For the text-containing cell, return its midpoint in [x, y] coordinate format. 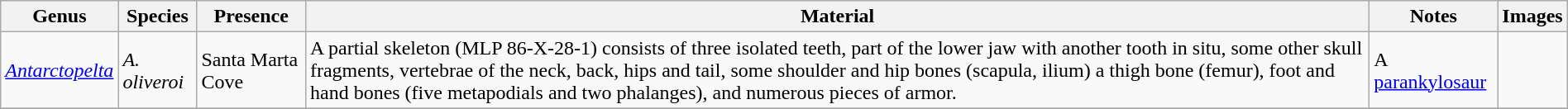
Presence [251, 17]
A. oliveroi [157, 70]
Images [1532, 17]
Notes [1434, 17]
Antarctopelta [60, 70]
Material [837, 17]
Genus [60, 17]
A parankylosaur [1434, 70]
Species [157, 17]
Santa Marta Cove [251, 70]
